Identify which cell holds the provided text, then report its (X, Y) central coordinate. 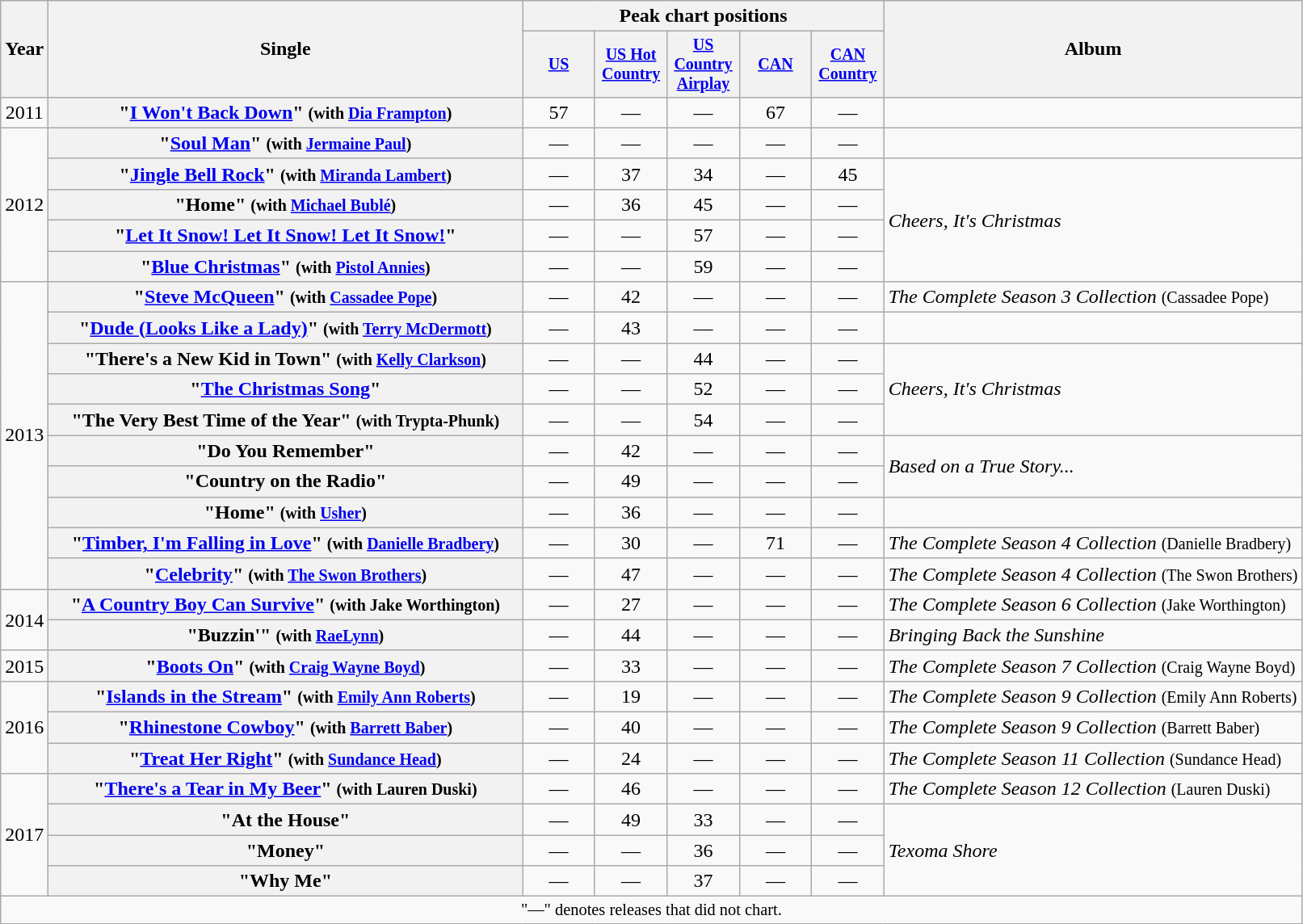
34 (703, 174)
"Boots On" (with Craig Wayne Boyd) (286, 666)
"I Won't Back Down" (with Dia Frampton) (286, 112)
The Complete Season 7 Collection (Craig Wayne Boyd) (1093, 666)
"Jingle Bell Rock" (with Miranda Lambert) (286, 174)
43 (630, 328)
The Complete Season 6 Collection (Jake Worthington) (1093, 604)
"Islands in the Stream" (with Emily Ann Roberts) (286, 696)
"At the House" (286, 820)
24 (630, 758)
"A Country Boy Can Survive" (with Jake Worthington) (286, 604)
The Complete Season 3 Collection (Cassadee Pope) (1093, 297)
The Complete Season 4 Collection (Danielle Bradbery) (1093, 543)
Album (1093, 49)
19 (630, 696)
2013 (24, 436)
2017 (24, 835)
The Complete Season 12 Collection (Lauren Duski) (1093, 789)
67 (775, 112)
"The Christmas Song" (286, 389)
Year (24, 49)
US (559, 65)
US Hot Country (630, 65)
2015 (24, 666)
2012 (24, 204)
27 (630, 604)
"Do You Remember" (286, 451)
The Complete Season 4 Collection (The Swon Brothers) (1093, 573)
Bringing Back the Sunshine (1093, 635)
30 (630, 543)
"—" denotes releases that did not chart. (651, 910)
46 (630, 789)
"Celebrity" (with The Swon Brothers) (286, 573)
40 (630, 728)
The Complete Season 9 Collection (Emily Ann Roberts) (1093, 696)
47 (630, 573)
"Timber, I'm Falling in Love" (with Danielle Bradbery) (286, 543)
"Steve McQueen" (with Cassadee Pope) (286, 297)
The Complete Season 11 Collection (Sundance Head) (1093, 758)
Based on a True Story... (1093, 466)
"Why Me" (286, 881)
"Home" (with Usher) (286, 512)
The Complete Season 9 Collection (Barrett Baber) (1093, 728)
"The Very Best Time of the Year" (with Trypta-Phunk) (286, 420)
52 (703, 389)
"Let It Snow! Let It Snow! Let It Snow!" (286, 236)
"Buzzin'" (with RaeLynn) (286, 635)
CAN (775, 65)
"Country on the Radio" (286, 481)
"Home" (with Michael Bublé) (286, 204)
"There's a New Kid in Town" (with Kelly Clarkson) (286, 359)
2011 (24, 112)
"Blue Christmas" (with Pistol Annies) (286, 267)
"Money" (286, 850)
CAN Country (848, 65)
"Soul Man" (with Jermaine Paul) (286, 143)
2016 (24, 727)
"Treat Her Right" (with Sundance Head) (286, 758)
54 (703, 420)
"Rhinestone Cowboy" (with Barrett Baber) (286, 728)
Peak chart positions (703, 16)
US Country Airplay (703, 65)
"Dude (Looks Like a Lady)" (with Terry McDermott) (286, 328)
"There's a Tear in My Beer" (with Lauren Duski) (286, 789)
Single (286, 49)
2014 (24, 619)
59 (703, 267)
Texoma Shore (1093, 850)
71 (775, 543)
